Return the [X, Y] coordinate for the center point of the cell that contains the specified text.  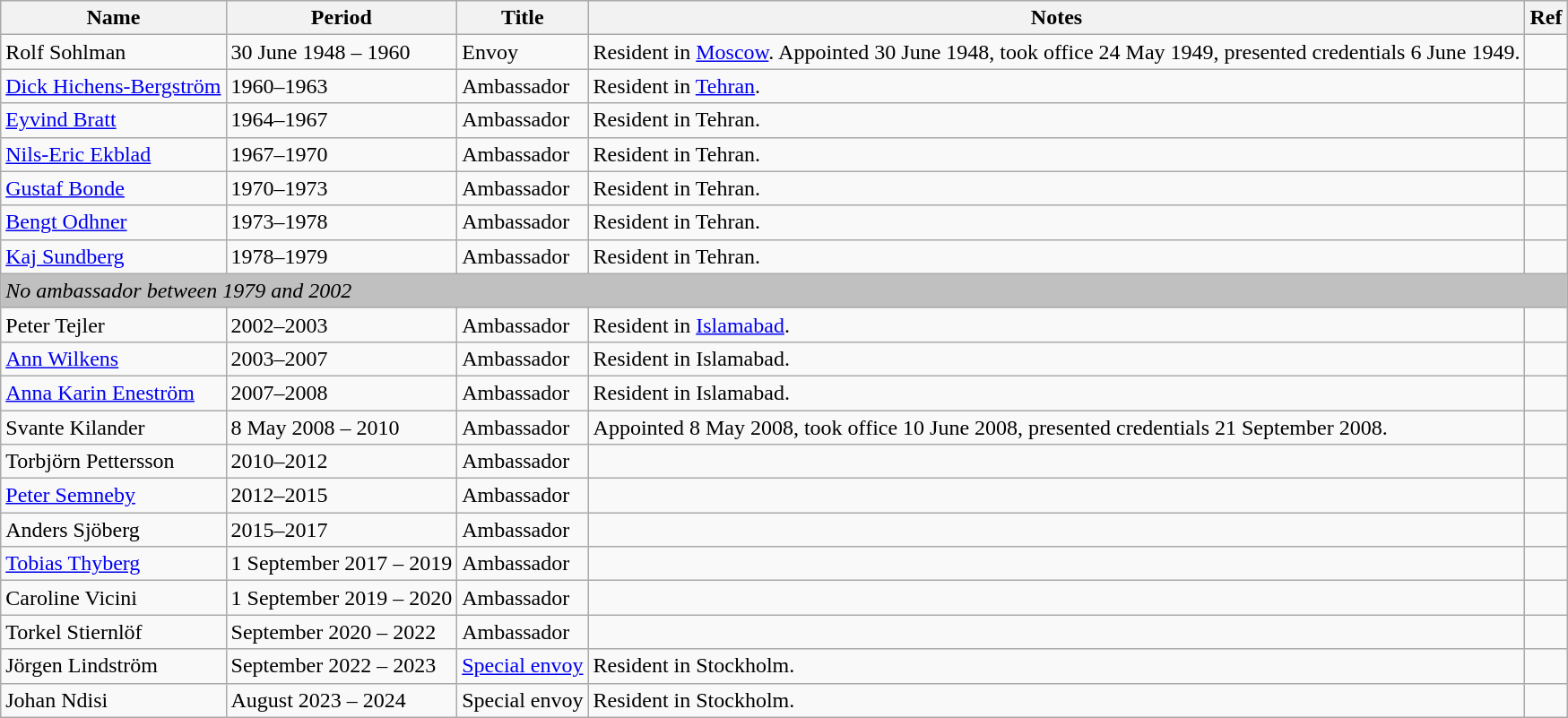
30 June 1948 – 1960 [342, 52]
Jörgen Lindström [113, 666]
2012–2015 [342, 496]
Title [523, 18]
1970–1973 [342, 188]
1967–1970 [342, 154]
Peter Semneby [113, 496]
2015–2017 [342, 530]
September 2022 – 2023 [342, 666]
Eyvind Bratt [113, 120]
Anna Karin Eneström [113, 393]
Ref [1546, 18]
Period [342, 18]
Nils-Eric Ekblad [113, 154]
August 2023 – 2024 [342, 700]
1 September 2017 – 2019 [342, 564]
1960–1963 [342, 86]
1978–1979 [342, 256]
Torbjörn Pettersson [113, 462]
Peter Tejler [113, 324]
1973–1978 [342, 222]
Caroline Vicini [113, 598]
2007–2008 [342, 393]
2002–2003 [342, 324]
Notes [1056, 18]
2003–2007 [342, 359]
Bengt Odhner [113, 222]
Rolf Sohlman [113, 52]
Gustaf Bonde [113, 188]
Name [113, 18]
2010–2012 [342, 462]
Torkel Stiernlöf [113, 632]
Kaj Sundberg [113, 256]
Svante Kilander [113, 428]
Anders Sjöberg [113, 530]
Ann Wilkens [113, 359]
Appointed 8 May 2008, took office 10 June 2008, presented credentials 21 September 2008. [1056, 428]
September 2020 – 2022 [342, 632]
8 May 2008 – 2010 [342, 428]
Resident in Moscow. Appointed 30 June 1948, took office 24 May 1949, presented credentials 6 June 1949. [1056, 52]
Envoy [523, 52]
No ambassador between 1979 and 2002 [784, 290]
1 September 2019 – 2020 [342, 598]
Johan Ndisi [113, 700]
1964–1967 [342, 120]
Tobias Thyberg [113, 564]
Dick Hichens-Bergström [113, 86]
